Detect which cell encompasses the target text, then output its [X, Y] center coordinate. 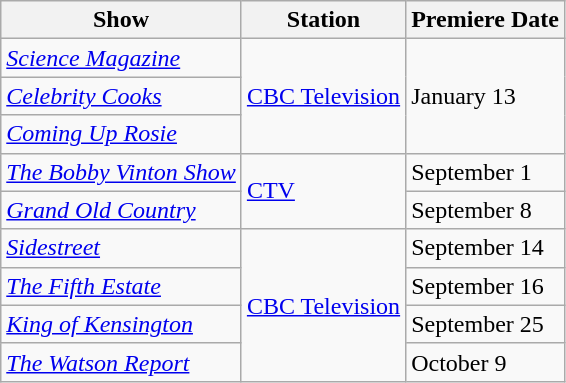
September 1 [486, 172]
September 16 [486, 286]
September 25 [486, 324]
King of Kensington [122, 324]
September 14 [486, 248]
January 13 [486, 96]
Coming Up Rosie [122, 134]
Grand Old Country [122, 210]
September 8 [486, 210]
Celebrity Cooks [122, 96]
Premiere Date [486, 20]
The Bobby Vinton Show [122, 172]
CTV [323, 191]
The Watson Report [122, 362]
October 9 [486, 362]
Sidestreet [122, 248]
Show [122, 20]
Station [323, 20]
The Fifth Estate [122, 286]
Science Magazine [122, 58]
